From the cell containing the given text, extract its center point as [X, Y] coordinate. 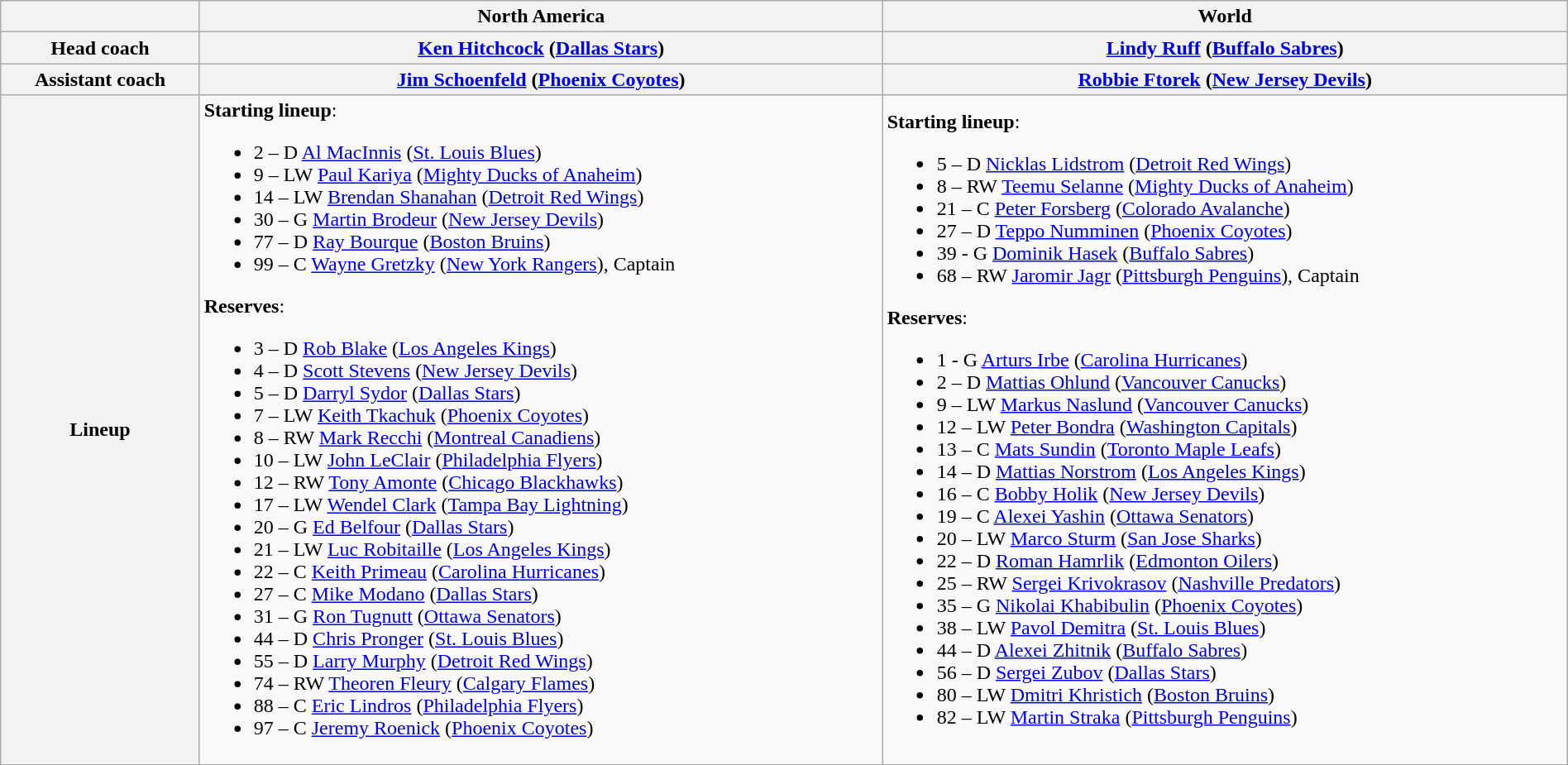
Lineup [100, 430]
North America [541, 17]
World [1225, 17]
Assistant coach [100, 79]
Ken Hitchcock (Dallas Stars) [541, 48]
Robbie Ftorek (New Jersey Devils) [1225, 79]
Jim Schoenfeld (Phoenix Coyotes) [541, 79]
Lindy Ruff (Buffalo Sabres) [1225, 48]
Head coach [100, 48]
